Extract the [X, Y] coordinate from the center of the cell holding the provided text.  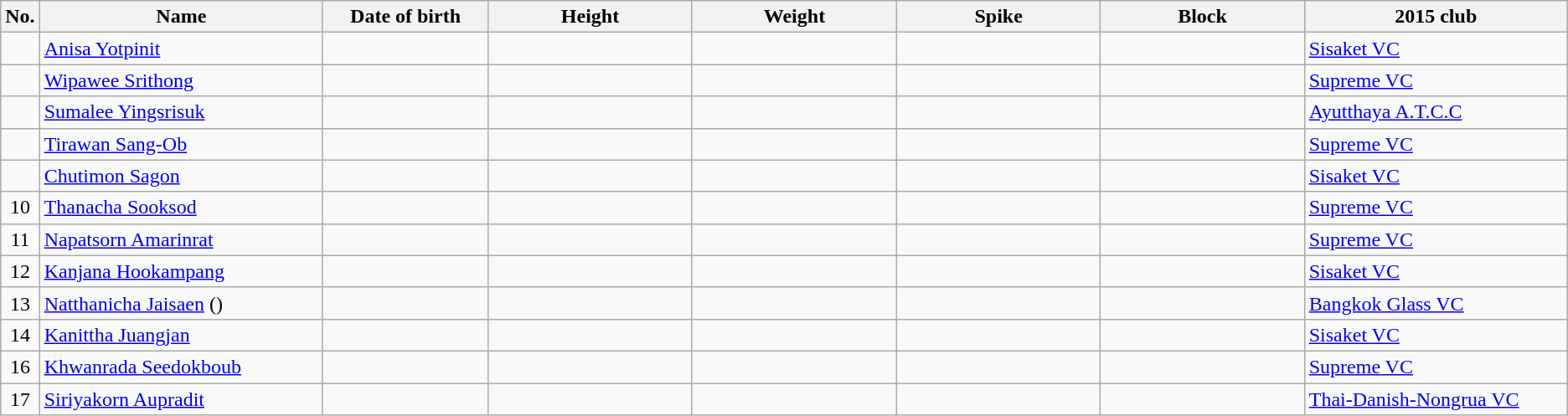
Chutimon Sagon [181, 176]
17 [20, 399]
Kanittha Juangjan [181, 335]
12 [20, 271]
Kanjana Hookampang [181, 271]
Bangkok Glass VC [1436, 303]
Tirawan Sang-Ob [181, 144]
Weight [794, 17]
Date of birth [405, 17]
Khwanrada Seedokboub [181, 367]
Thai-Danish-Nongrua VC [1436, 399]
Natthanicha Jaisaen () [181, 303]
Wipawee Srithong [181, 80]
Anisa Yotpinit [181, 49]
Siriyakorn Aupradit [181, 399]
Sumalee Yingsrisuk [181, 112]
Name [181, 17]
11 [20, 239]
Height [591, 17]
14 [20, 335]
10 [20, 208]
16 [20, 367]
No. [20, 17]
2015 club [1436, 17]
Napatsorn Amarinrat [181, 239]
Block [1203, 17]
Ayutthaya A.T.C.C [1436, 112]
13 [20, 303]
Thanacha Sooksod [181, 208]
Spike [998, 17]
